Return the [X, Y] coordinate for the center point of the cell that contains the specified text.  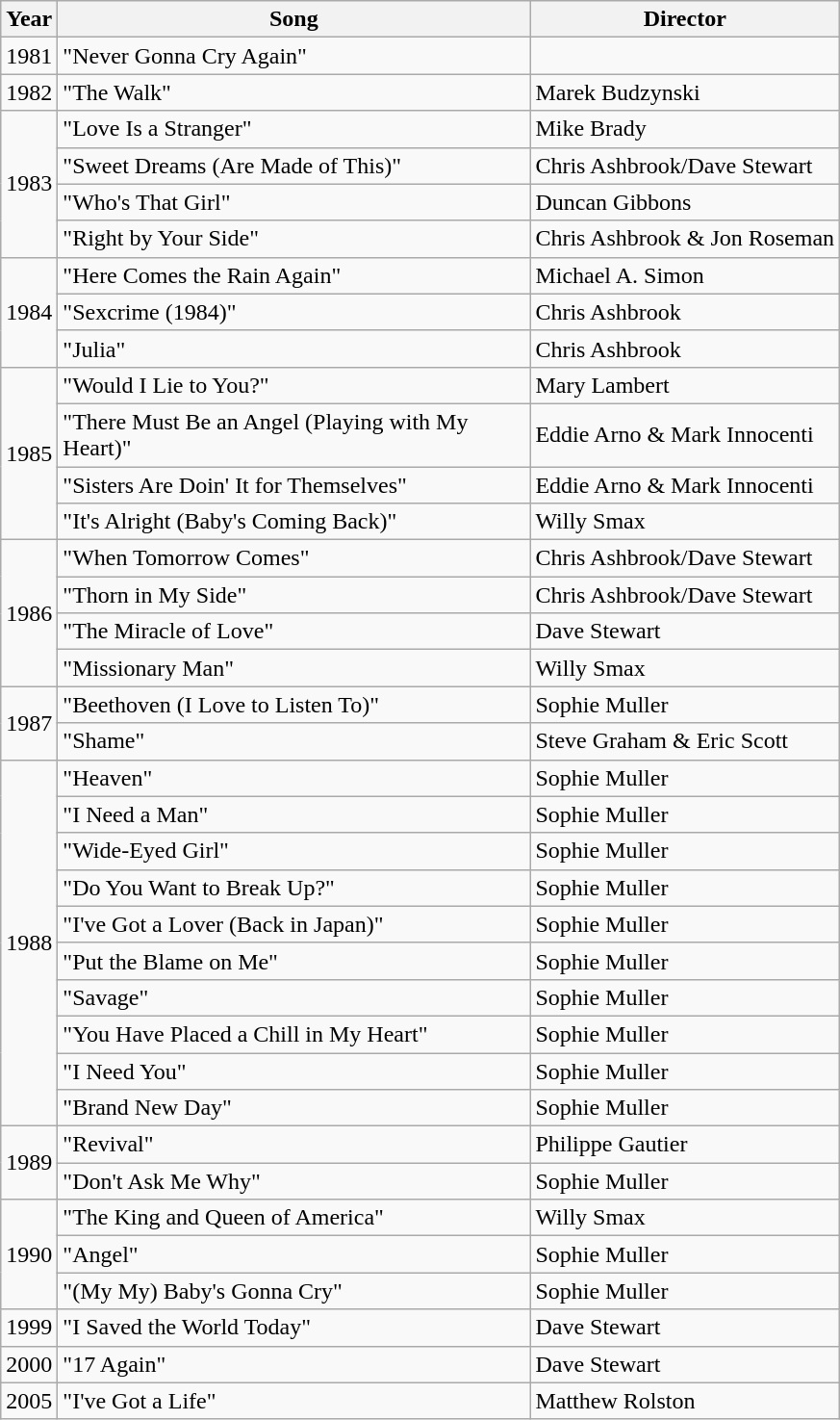
Year [29, 19]
2005 [29, 1401]
"Revival" [294, 1145]
1989 [29, 1163]
"Sisters Are Doin' It for Themselves" [294, 484]
"There Must Be an Angel (Playing with My Heart)" [294, 435]
"Don't Ask Me Why" [294, 1181]
"The Miracle of Love" [294, 632]
Chris Ashbrook & Jon Roseman [685, 239]
Mary Lambert [685, 385]
"Right by Your Side" [294, 239]
"Love Is a Stranger" [294, 129]
"Shame" [294, 741]
2000 [29, 1364]
Director [685, 19]
"Here Comes the Rain Again" [294, 275]
Duncan Gibbons [685, 202]
"Sexcrime (1984)" [294, 312]
"I Saved the World Today" [294, 1328]
"(My My) Baby's Gonna Cry" [294, 1291]
"You Have Placed a Chill in My Heart" [294, 1034]
"Sweet Dreams (Are Made of This)" [294, 166]
"When Tomorrow Comes" [294, 558]
"Heaven" [294, 778]
1988 [29, 943]
1981 [29, 56]
Steve Graham & Eric Scott [685, 741]
"Beethoven (I Love to Listen To)" [294, 705]
"Do You Want to Break Up?" [294, 888]
"Wide-Eyed Girl" [294, 851]
"Brand New Day" [294, 1108]
Marek Budzynski [685, 92]
"Thorn in My Side" [294, 595]
1982 [29, 92]
Philippe Gautier [685, 1145]
"Savage" [294, 997]
"Put the Blame on Me" [294, 961]
1983 [29, 184]
"The King and Queen of America" [294, 1218]
"17 Again" [294, 1364]
"I Need a Man" [294, 814]
1987 [29, 723]
1985 [29, 452]
"Who's That Girl" [294, 202]
1984 [29, 312]
1990 [29, 1254]
1999 [29, 1328]
"Would I Lie to You?" [294, 385]
Matthew Rolston [685, 1401]
"Missionary Man" [294, 668]
Michael A. Simon [685, 275]
"It's Alright (Baby's Coming Back)" [294, 522]
"I Need You" [294, 1071]
"The Walk" [294, 92]
"I've Got a Lover (Back in Japan)" [294, 924]
Mike Brady [685, 129]
"Angel" [294, 1254]
1986 [29, 613]
"I've Got a Life" [294, 1401]
"Julia" [294, 349]
"Never Gonna Cry Again" [294, 56]
Song [294, 19]
